Identify which cell holds the provided text, then report its [x, y] central coordinate. 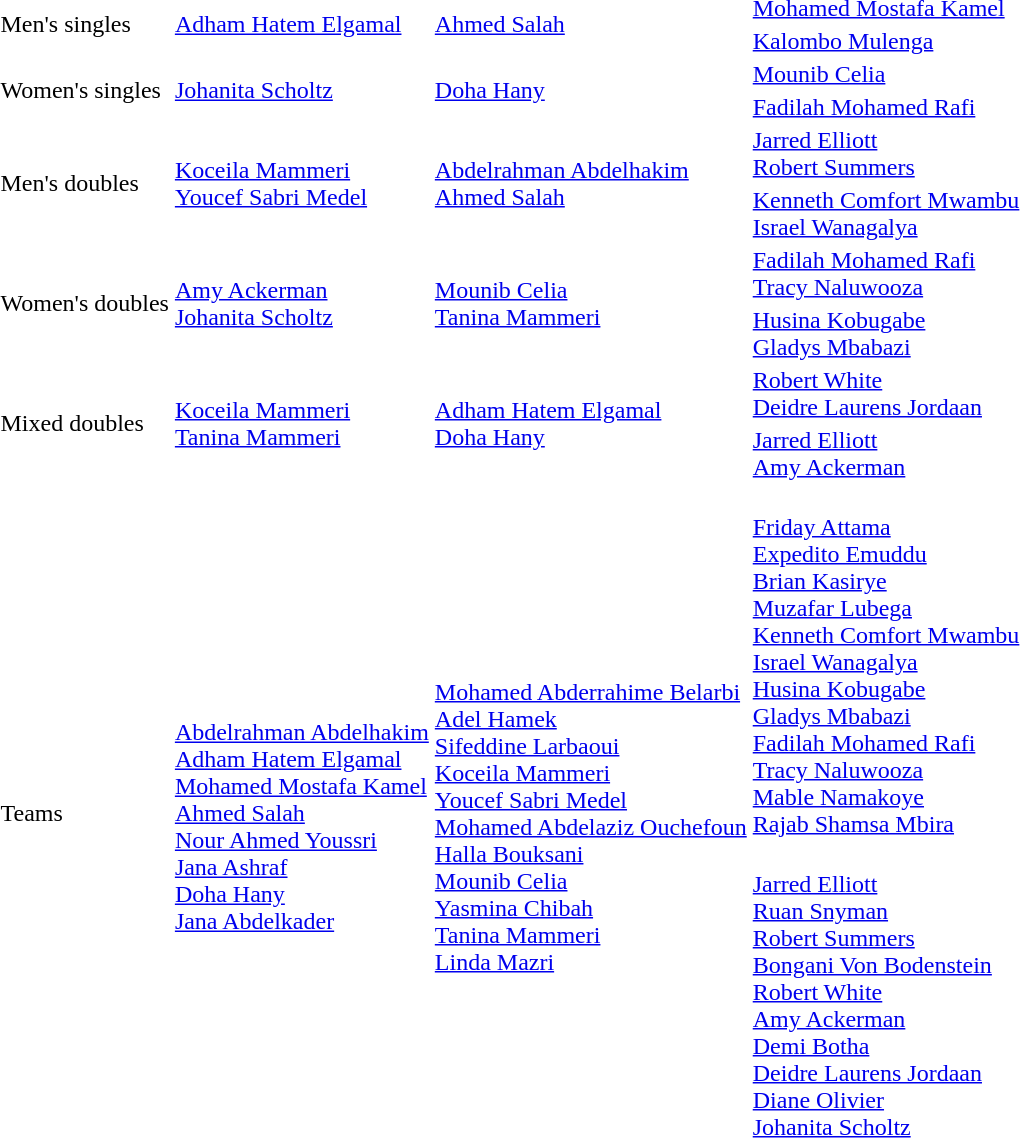
Adham Hatem Elgamal Doha Hany [590, 424]
Johanita Scholtz [302, 90]
Doha Hany [590, 90]
Mounib Celia Tanina Mammeri [590, 304]
Abdelrahman Abdelhakim Ahmed Salah [590, 184]
Amy Ackerman Johanita Scholtz [302, 304]
Koceila Mammeri Youcef Sabri Medel [302, 184]
Koceila Mammeri Tanina Mammeri [302, 424]
